Locate the cell with the specified text and output its [X, Y] center coordinate. 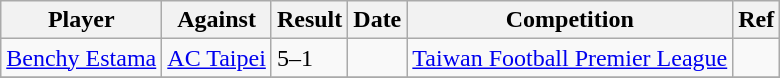
5–1 [309, 58]
Date [378, 20]
AC Taipei [217, 58]
Taiwan Football Premier League [570, 58]
Player [82, 20]
Result [309, 20]
Ref [756, 20]
Against [217, 20]
Competition [570, 20]
Benchy Estama [82, 58]
